Locate the cell with the specified text and output its [x, y] center coordinate. 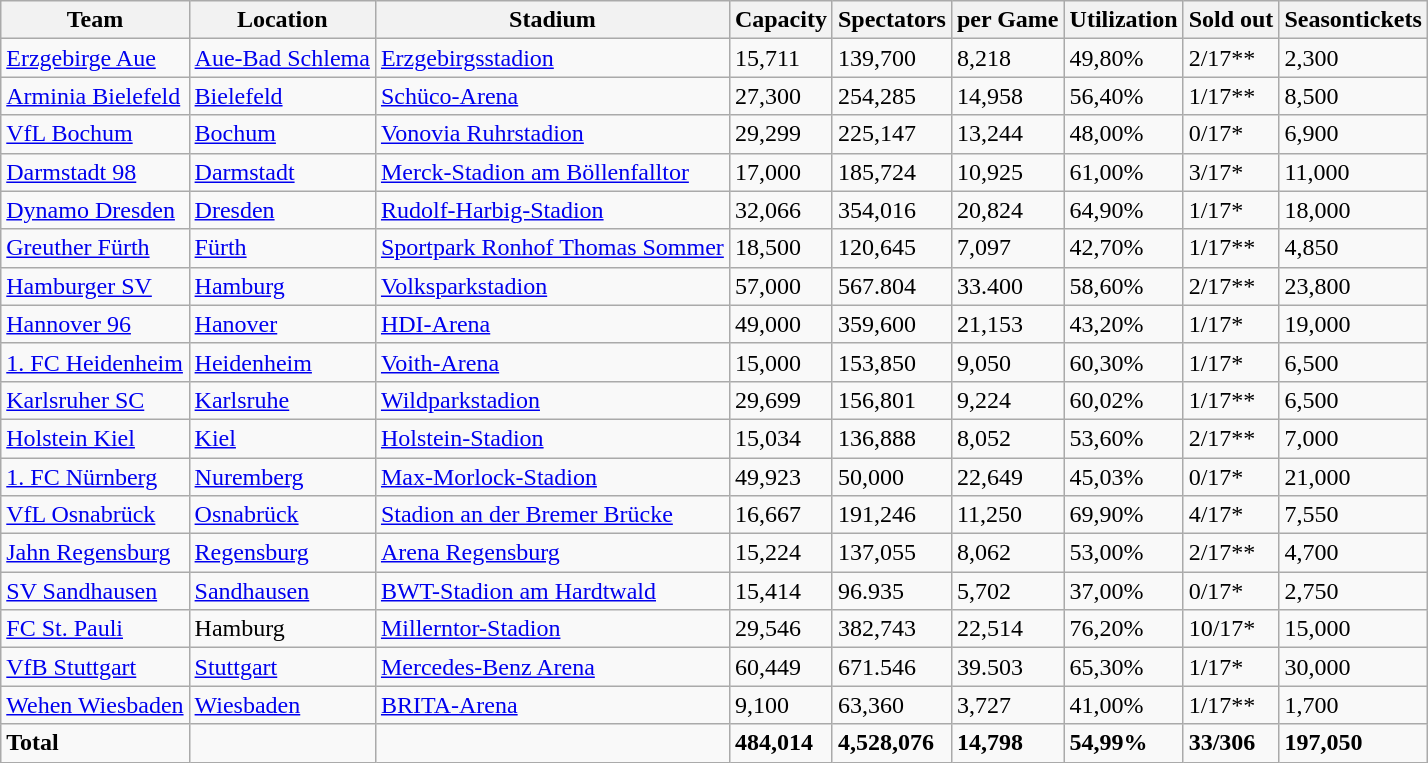
2,300 [1353, 58]
359,600 [892, 324]
10,925 [1008, 172]
7,550 [1353, 515]
Holstein-Stadion [552, 438]
11,250 [1008, 515]
16,667 [780, 515]
1. FC Nürnberg [95, 477]
BRITA-Arena [552, 705]
49,923 [780, 477]
Karlsruher SC [95, 400]
Dynamo Dresden [95, 210]
41,00% [1124, 705]
Wehen Wiesbaden [95, 705]
1,700 [1353, 705]
Sandhausen [282, 591]
22,514 [1008, 629]
54,99% [1124, 743]
29,299 [780, 134]
96.935 [892, 591]
Location [282, 20]
Total [95, 743]
Fürth [282, 248]
8,052 [1008, 438]
4,700 [1353, 553]
64,90% [1124, 210]
53,00% [1124, 553]
225,147 [892, 134]
18,500 [780, 248]
Rudolf-Harbig-Stadion [552, 210]
15,224 [780, 553]
671.546 [892, 667]
VfL Osnabrück [95, 515]
Erzgebirgsstadion [552, 58]
7,000 [1353, 438]
23,800 [1353, 286]
Bielefeld [282, 96]
4/17* [1231, 515]
Aue-Bad Schlema [282, 58]
63,360 [892, 705]
8,062 [1008, 553]
21,000 [1353, 477]
Dresden [282, 210]
48,00% [1124, 134]
60,30% [1124, 362]
42,70% [1124, 248]
136,888 [892, 438]
3/17* [1231, 172]
Stadium [552, 20]
Bochum [282, 134]
2,750 [1353, 591]
Wildparkstadion [552, 400]
Sportpark Ronhof Thomas Sommer [552, 248]
Hanover [282, 324]
567.804 [892, 286]
33/306 [1231, 743]
49,80% [1124, 58]
BWT-Stadion am Hardtwald [552, 591]
39.503 [1008, 667]
58,60% [1124, 286]
Arena Regensburg [552, 553]
11,000 [1353, 172]
Stadion an der Bremer Brücke [552, 515]
32,066 [780, 210]
6,900 [1353, 134]
Team [95, 20]
14,798 [1008, 743]
29,699 [780, 400]
per Game [1008, 20]
Stuttgart [282, 667]
15,414 [780, 591]
Osnabrück [282, 515]
Nuremberg [282, 477]
60,449 [780, 667]
61,00% [1124, 172]
VfB Stuttgart [95, 667]
484,014 [780, 743]
VfL Bochum [95, 134]
354,016 [892, 210]
22,649 [1008, 477]
197,050 [1353, 743]
5,702 [1008, 591]
8,218 [1008, 58]
15,711 [780, 58]
120,645 [892, 248]
37,00% [1124, 591]
Spectators [892, 20]
14,958 [1008, 96]
Holstein Kiel [95, 438]
43,20% [1124, 324]
Millerntor-Stadion [552, 629]
Darmstadt [282, 172]
65,30% [1124, 667]
Hannover 96 [95, 324]
SV Sandhausen [95, 591]
Sold out [1231, 20]
49,000 [780, 324]
185,724 [892, 172]
HDI-Arena [552, 324]
Kiel [282, 438]
Erzgebirge Aue [95, 58]
13,244 [1008, 134]
50,000 [892, 477]
Hamburger SV [95, 286]
Greuther Fürth [95, 248]
Schüco-Arena [552, 96]
153,850 [892, 362]
9,050 [1008, 362]
7,097 [1008, 248]
60,02% [1124, 400]
1. FC Heidenheim [95, 362]
Volksparkstadion [552, 286]
76,20% [1124, 629]
27,300 [780, 96]
10/17* [1231, 629]
9,100 [780, 705]
17,000 [780, 172]
Regensburg [282, 553]
Wiesbaden [282, 705]
191,246 [892, 515]
Capacity [780, 20]
Utilization [1124, 20]
Voith-Arena [552, 362]
254,285 [892, 96]
Heidenheim [282, 362]
Merck-Stadion am Böllenfalltor [552, 172]
137,055 [892, 553]
Karlsruhe [282, 400]
69,90% [1124, 515]
Seasontickets [1353, 20]
3,727 [1008, 705]
Vonovia Ruhrstadion [552, 134]
53,60% [1124, 438]
33.400 [1008, 286]
382,743 [892, 629]
Max-Morlock-Stadion [552, 477]
Jahn Regensburg [95, 553]
Darmstadt 98 [95, 172]
29,546 [780, 629]
20,824 [1008, 210]
15,034 [780, 438]
30,000 [1353, 667]
45,03% [1124, 477]
56,40% [1124, 96]
18,000 [1353, 210]
8,500 [1353, 96]
9,224 [1008, 400]
19,000 [1353, 324]
156,801 [892, 400]
Arminia Bielefeld [95, 96]
21,153 [1008, 324]
139,700 [892, 58]
4,528,076 [892, 743]
Mercedes-Benz Arena [552, 667]
FC St. Pauli [95, 629]
4,850 [1353, 248]
57,000 [780, 286]
